Return the (X, Y) coordinate for the center point of the cell that contains the specified text.  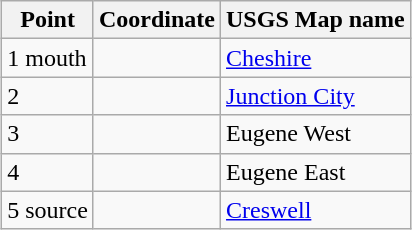
USGS Map name (316, 20)
1 mouth (48, 58)
Cheshire (316, 58)
Eugene West (316, 134)
2 (48, 96)
Junction City (316, 96)
Creswell (316, 210)
4 (48, 172)
Coordinate (156, 20)
3 (48, 134)
Eugene East (316, 172)
Point (48, 20)
5 source (48, 210)
